Locate the cell with the specified text and output its (x, y) center coordinate. 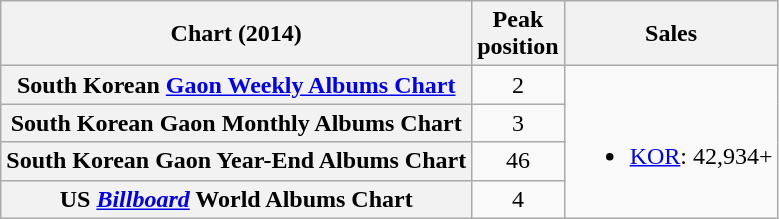
Sales (671, 34)
KOR: 42,934+ (671, 142)
South Korean Gaon Monthly Albums Chart (236, 123)
US Billboard World Albums Chart (236, 199)
South Korean Gaon Year-End Albums Chart (236, 161)
Peakposition (518, 34)
46 (518, 161)
4 (518, 199)
2 (518, 85)
3 (518, 123)
South Korean Gaon Weekly Albums Chart (236, 85)
Chart (2014) (236, 34)
